Capture the cell that displays the provided text and extract its (x, y) central coordinate. 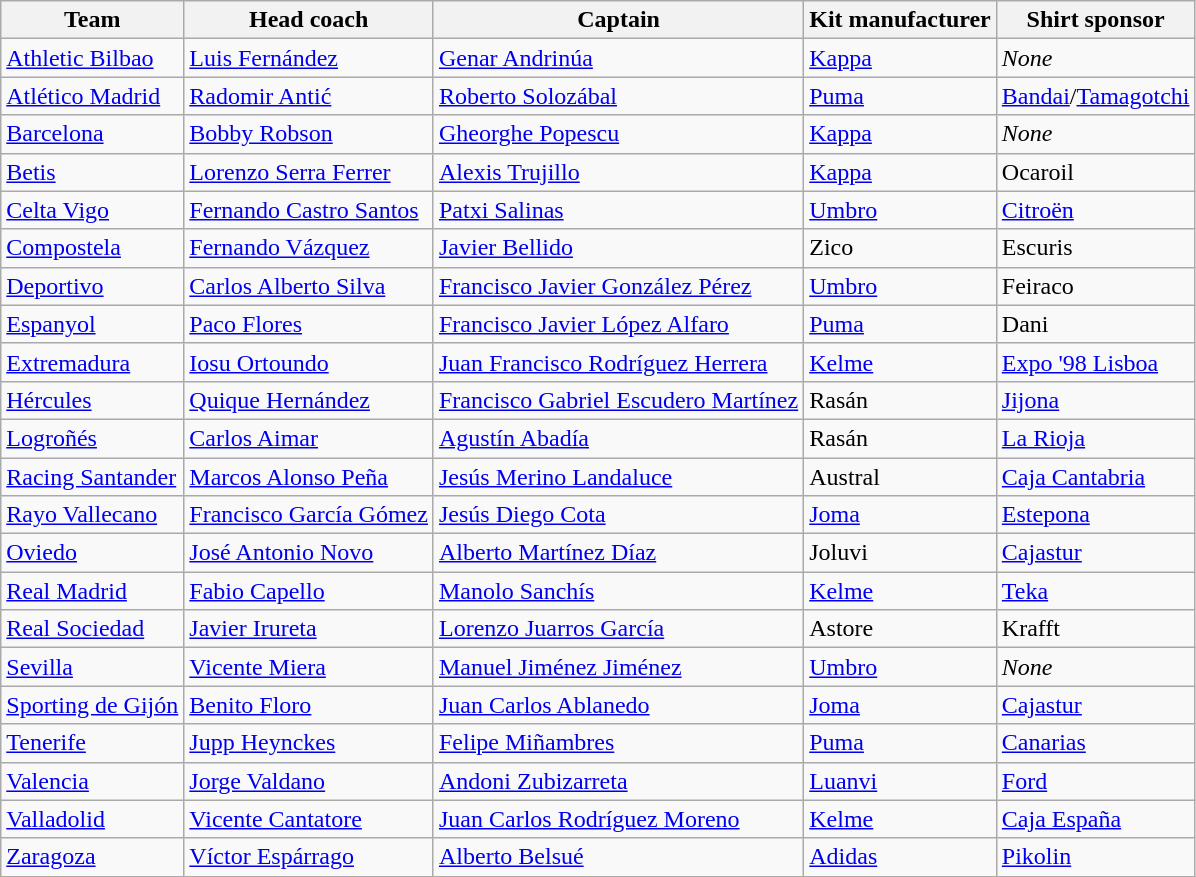
Roberto Solozábal (618, 96)
Iosu Ortoundo (309, 362)
Valladolid (92, 819)
Jesús Diego Cota (618, 515)
Athletic Bilbao (92, 58)
Escuris (1096, 248)
Espanyol (92, 324)
Astore (900, 629)
Quique Hernández (309, 400)
Patxi Salinas (618, 210)
Citroën (1096, 210)
Manolo Sanchís (618, 591)
Bobby Robson (309, 134)
Vicente Cantatore (309, 819)
Francisco Javier López Alfaro (618, 324)
Captain (618, 20)
Teka (1096, 591)
Team (92, 20)
Andoni Zubizarreta (618, 781)
Jijona (1096, 400)
Austral (900, 477)
Deportivo (92, 286)
Valencia (92, 781)
Benito Floro (309, 705)
Ford (1096, 781)
Real Madrid (92, 591)
Rayo Vallecano (92, 515)
Jupp Heynckes (309, 743)
Fernando Vázquez (309, 248)
Adidas (900, 857)
Genar Andrinúa (618, 58)
Juan Carlos Ablanedo (618, 705)
Extremadura (92, 362)
Logroñés (92, 438)
Canarias (1096, 743)
Paco Flores (309, 324)
Luanvi (900, 781)
Agustín Abadía (618, 438)
Carlos Alberto Silva (309, 286)
Vicente Miera (309, 667)
Zico (900, 248)
Gheorghe Popescu (618, 134)
Betis (92, 172)
Víctor Espárrago (309, 857)
Javier Bellido (618, 248)
José Antonio Novo (309, 553)
Head coach (309, 20)
Pikolin (1096, 857)
Barcelona (92, 134)
Oviedo (92, 553)
Lorenzo Serra Ferrer (309, 172)
Joluvi (900, 553)
Kit manufacturer (900, 20)
Felipe Miñambres (618, 743)
Atlético Madrid (92, 96)
Marcos Alonso Peña (309, 477)
Jesús Merino Landaluce (618, 477)
Dani (1096, 324)
Manuel Jiménez Jiménez (618, 667)
Alberto Belsué (618, 857)
Celta Vigo (92, 210)
Estepona (1096, 515)
Sevilla (92, 667)
Juan Francisco Rodríguez Herrera (618, 362)
Racing Santander (92, 477)
Francisco Javier González Pérez (618, 286)
La Rioja (1096, 438)
Francisco García Gómez (309, 515)
Expo '98 Lisboa (1096, 362)
Fabio Capello (309, 591)
Bandai/Tamagotchi (1096, 96)
Sporting de Gijón (92, 705)
Radomir Antić (309, 96)
Fernando Castro Santos (309, 210)
Zaragoza (92, 857)
Francisco Gabriel Escudero Martínez (618, 400)
Compostela (92, 248)
Alexis Trujillo (618, 172)
Tenerife (92, 743)
Shirt sponsor (1096, 20)
Krafft (1096, 629)
Real Sociedad (92, 629)
Feiraco (1096, 286)
Lorenzo Juarros García (618, 629)
Carlos Aimar (309, 438)
Juan Carlos Rodríguez Moreno (618, 819)
Javier Irureta (309, 629)
Alberto Martínez Díaz (618, 553)
Ocaroil (1096, 172)
Caja España (1096, 819)
Hércules (92, 400)
Jorge Valdano (309, 781)
Luis Fernández (309, 58)
Caja Cantabria (1096, 477)
